Pinpoint the cell where the given text exists, returning its (X, Y) midpoint coordinate. 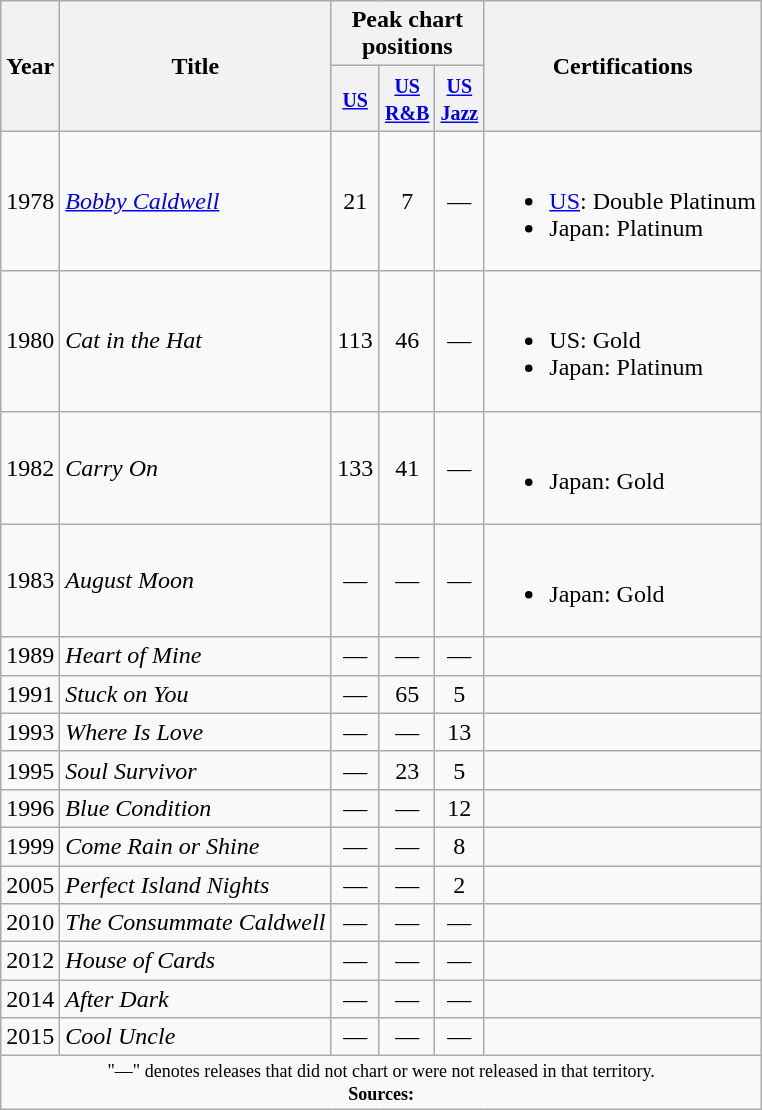
US (356, 98)
13 (460, 732)
1999 (30, 846)
2012 (30, 961)
21 (356, 201)
Carry On (196, 468)
Soul Survivor (196, 770)
1978 (30, 201)
Bobby Caldwell (196, 201)
US: Double PlatinumJapan: Platinum (623, 201)
2010 (30, 923)
7 (407, 201)
1991 (30, 694)
After Dark (196, 999)
Stuck on You (196, 694)
1982 (30, 468)
113 (356, 341)
2005 (30, 885)
12 (460, 808)
August Moon (196, 580)
Year (30, 66)
23 (407, 770)
65 (407, 694)
1989 (30, 656)
Come Rain or Shine (196, 846)
2 (460, 885)
Where Is Love (196, 732)
46 (407, 341)
"—" denotes releases that did not chart or were not released in that territory.Sources: (382, 1083)
The Consummate Caldwell (196, 923)
Perfect Island Nights (196, 885)
1993 (30, 732)
US R&B (407, 98)
8 (460, 846)
2014 (30, 999)
House of Cards (196, 961)
1980 (30, 341)
Heart of Mine (196, 656)
133 (356, 468)
Cat in the Hat (196, 341)
1983 (30, 580)
Certifications (623, 66)
US: GoldJapan: Platinum (623, 341)
41 (407, 468)
Title (196, 66)
US Jazz (460, 98)
Blue Condition (196, 808)
1995 (30, 770)
1996 (30, 808)
Peak chart positions (408, 34)
Cool Uncle (196, 1037)
2015 (30, 1037)
